Scan for the cell matching the given text and deliver its [x, y] coordinate at center. 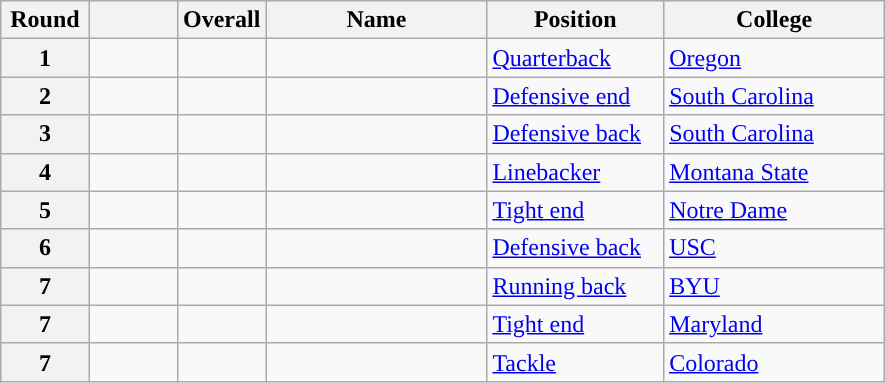
Colorado [774, 362]
6 [45, 248]
Overall [222, 20]
Tackle [576, 362]
College [774, 20]
2 [45, 96]
Running back [576, 286]
BYU [774, 286]
Quarterback [576, 58]
3 [45, 134]
1 [45, 58]
Montana State [774, 172]
Oregon [774, 58]
4 [45, 172]
Defensive end [576, 96]
5 [45, 210]
Notre Dame [774, 210]
Name [376, 20]
Linebacker [576, 172]
Position [576, 20]
Maryland [774, 324]
USC [774, 248]
Round [45, 20]
